Identify which cell holds the provided text, then report its (x, y) central coordinate. 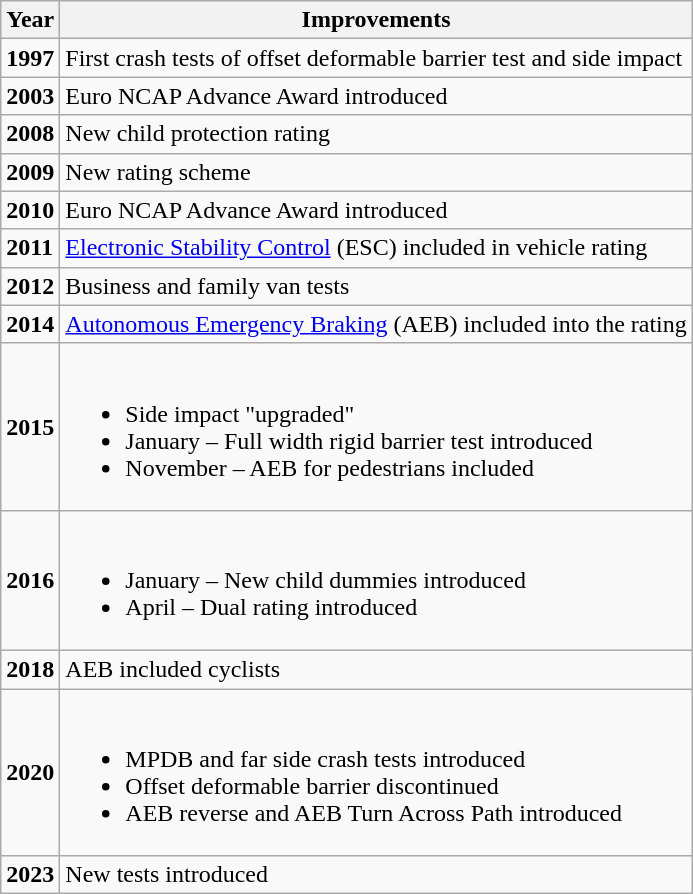
2008 (30, 134)
Business and family van tests (376, 286)
2011 (30, 248)
AEB included cyclists (376, 669)
2012 (30, 286)
Side impact "upgraded"January – Full width rigid barrier test introducedNovember – AEB for pedestrians included (376, 426)
2018 (30, 669)
New child protection rating (376, 134)
1997 (30, 58)
2014 (30, 324)
Improvements (376, 20)
2003 (30, 96)
2009 (30, 172)
2016 (30, 580)
First crash tests of offset deformable barrier test and side impact (376, 58)
New tests introduced (376, 875)
MPDB and far side crash tests introducedOffset deformable barrier discontinuedAEB reverse and AEB Turn Across Path introduced (376, 772)
2020 (30, 772)
New rating scheme (376, 172)
Electronic Stability Control (ESC) included in vehicle rating (376, 248)
2023 (30, 875)
Year (30, 20)
2010 (30, 210)
Autonomous Emergency Braking (AEB) included into the rating (376, 324)
January – New child dummies introducedApril – Dual rating introduced (376, 580)
2015 (30, 426)
